Extract the (x, y) coordinate from the center of the cell holding the provided text.  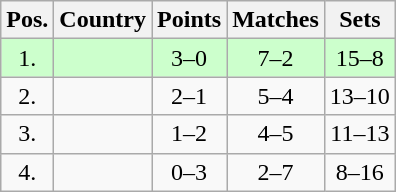
Matches (276, 20)
11–13 (360, 134)
8–16 (360, 172)
3–0 (190, 58)
13–10 (360, 96)
Country (103, 20)
5–4 (276, 96)
0–3 (190, 172)
Pos. (28, 20)
Points (190, 20)
Sets (360, 20)
1. (28, 58)
7–2 (276, 58)
3. (28, 134)
4. (28, 172)
1–2 (190, 134)
15–8 (360, 58)
2–7 (276, 172)
4–5 (276, 134)
2. (28, 96)
2–1 (190, 96)
